Locate the cell with the specified text and output its (x, y) center coordinate. 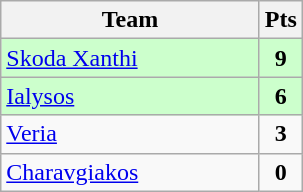
6 (280, 96)
3 (280, 134)
9 (280, 58)
Pts (280, 20)
Ialysos (130, 96)
Team (130, 20)
Charavgiakos (130, 172)
Skoda Xanthi (130, 58)
0 (280, 172)
Veria (130, 134)
